Extract the [X, Y] coordinate from the center of the cell holding the provided text.  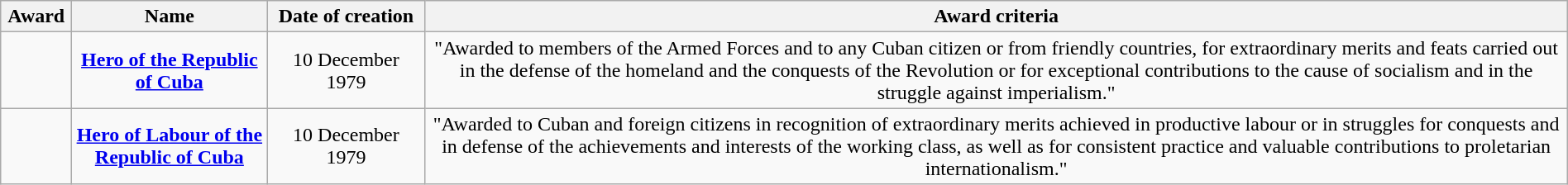
Award criteria [996, 17]
Hero of Labour of the Republic of Cuba [170, 146]
Name [170, 17]
Award [36, 17]
Date of creation [346, 17]
Hero of the Republic of Cuba [170, 70]
